Find where the given text appears and provide that cell's center as (x, y) coordinate. 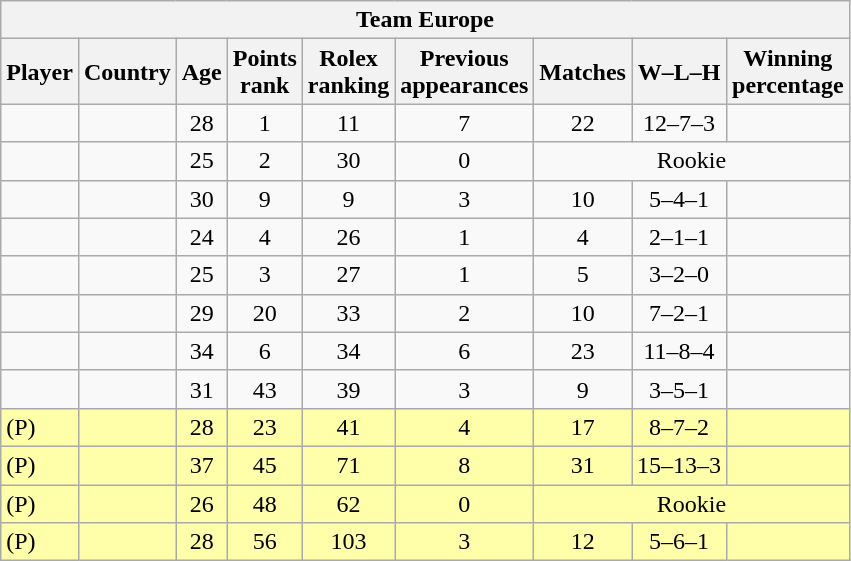
W–L–H (680, 72)
Pointsrank (264, 72)
8–7–2 (680, 427)
3–2–0 (680, 275)
48 (264, 503)
Team Europe (425, 20)
5–6–1 (680, 542)
71 (348, 465)
24 (202, 237)
62 (348, 503)
15–13–3 (680, 465)
11 (348, 123)
103 (348, 542)
12 (583, 542)
Country (127, 72)
Player (40, 72)
11–8–4 (680, 351)
5–4–1 (680, 199)
29 (202, 313)
7 (464, 123)
56 (264, 542)
37 (202, 465)
22 (583, 123)
Rolexranking (348, 72)
20 (264, 313)
27 (348, 275)
39 (348, 389)
Previousappearances (464, 72)
45 (264, 465)
5 (583, 275)
2–1–1 (680, 237)
7–2–1 (680, 313)
Winningpercentage (788, 72)
43 (264, 389)
12–7–3 (680, 123)
Age (202, 72)
3–5–1 (680, 389)
33 (348, 313)
41 (348, 427)
Matches (583, 72)
8 (464, 465)
17 (583, 427)
